From the cell containing the given text, extract its center point as [x, y] coordinate. 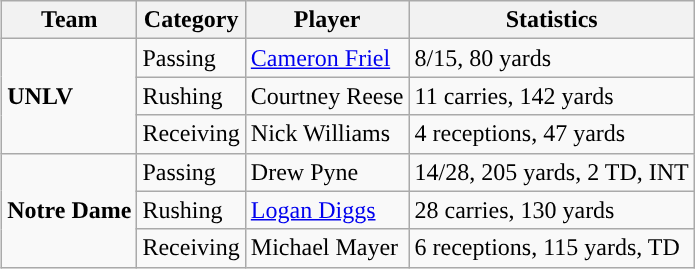
Logan Diggs [327, 210]
Notre Dame [70, 210]
Drew Pyne [327, 172]
Team [70, 20]
UNLV [70, 96]
Category [191, 20]
Courtney Reese [327, 96]
6 receptions, 115 yards, TD [552, 248]
8/15, 80 yards [552, 58]
Michael Mayer [327, 248]
28 carries, 130 yards [552, 210]
Statistics [552, 20]
Cameron Friel [327, 58]
4 receptions, 47 yards [552, 134]
Player [327, 20]
11 carries, 142 yards [552, 96]
14/28, 205 yards, 2 TD, INT [552, 172]
Nick Williams [327, 134]
